Capture the cell that displays the provided text and extract its (x, y) central coordinate. 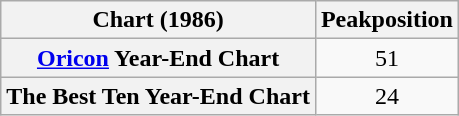
Peakposition (386, 20)
24 (386, 96)
The Best Ten Year-End Chart (158, 96)
Chart (1986) (158, 20)
51 (386, 58)
Oricon Year-End Chart (158, 58)
